Return the (X, Y) coordinate for the center point of the cell that contains the specified text.  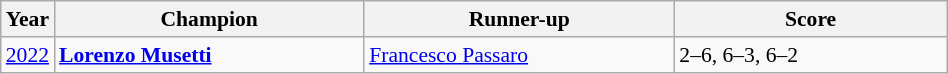
Runner-up (519, 19)
Champion (209, 19)
Score (810, 19)
2–6, 6–3, 6–2 (810, 55)
2022 (28, 55)
Year (28, 19)
Francesco Passaro (519, 55)
Lorenzo Musetti (209, 55)
